Determine the [x, y] coordinate at the center of the cell enclosing the given text.  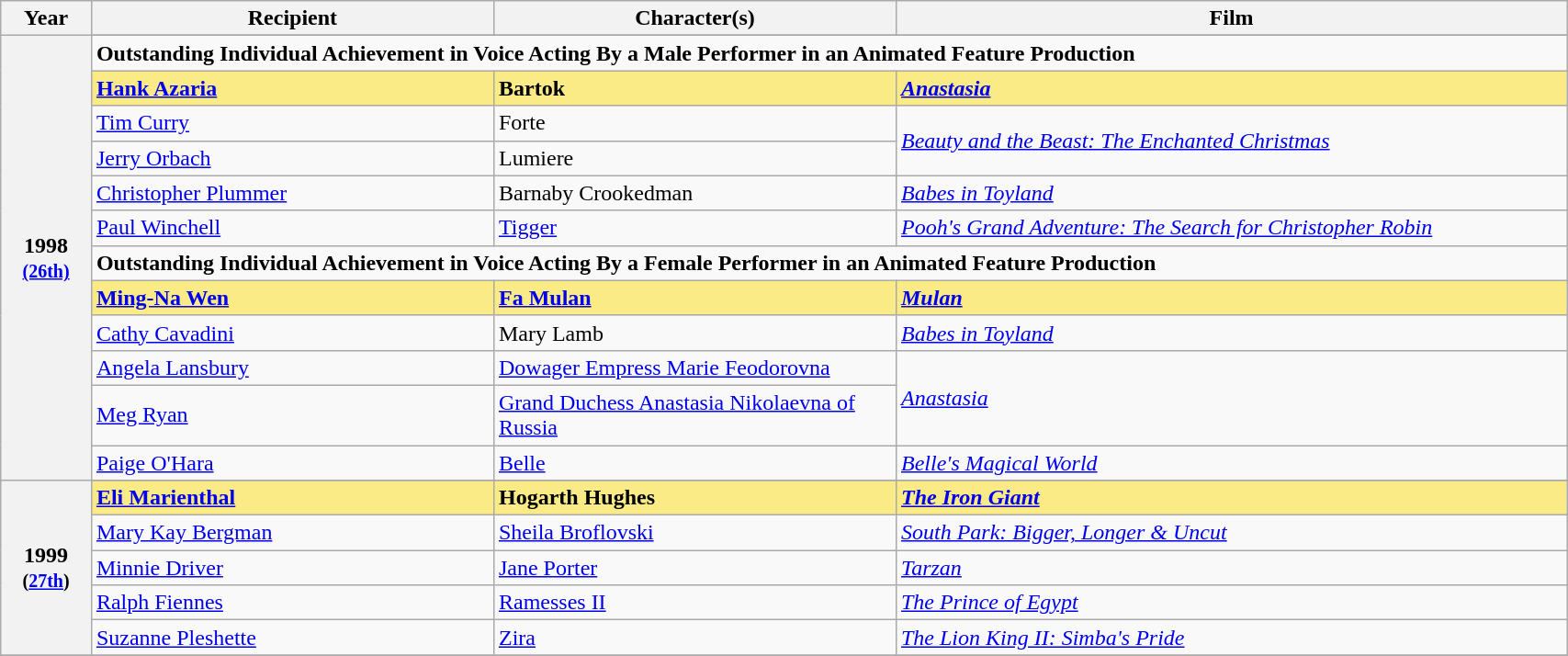
Zira [694, 638]
Belle's Magical World [1231, 462]
Fa Mulan [694, 298]
Christopher Plummer [292, 193]
Film [1231, 18]
Grand Duchess Anastasia Nikolaevna of Russia [694, 415]
Ralph Fiennes [292, 603]
Paige O'Hara [292, 462]
Meg Ryan [292, 415]
1998(26th) [46, 258]
1999 (27th) [46, 568]
Recipient [292, 18]
Tarzan [1231, 568]
Belle [694, 462]
Outstanding Individual Achievement in Voice Acting By a Male Performer in an Animated Feature Production [829, 53]
Hank Azaria [292, 88]
Mulan [1231, 298]
Ming-Na Wen [292, 298]
Cathy Cavadini [292, 333]
The Prince of Egypt [1231, 603]
Outstanding Individual Achievement in Voice Acting By a Female Performer in an Animated Feature Production [829, 263]
Mary Lamb [694, 333]
Minnie Driver [292, 568]
The Lion King II: Simba's Pride [1231, 638]
Pooh's Grand Adventure: The Search for Christopher Robin [1231, 228]
Beauty and the Beast: The Enchanted Christmas [1231, 141]
Sheila Broflovski [694, 533]
Jane Porter [694, 568]
Angela Lansbury [292, 368]
Year [46, 18]
Forte [694, 123]
The Iron Giant [1231, 498]
Suzanne Pleshette [292, 638]
Barnaby Crookedman [694, 193]
Tim Curry [292, 123]
Ramesses II [694, 603]
Mary Kay Bergman [292, 533]
Eli Marienthal [292, 498]
Tigger [694, 228]
South Park: Bigger, Longer & Uncut [1231, 533]
Bartok [694, 88]
Lumiere [694, 158]
Paul Winchell [292, 228]
Dowager Empress Marie Feodorovna [694, 368]
Character(s) [694, 18]
Jerry Orbach [292, 158]
Hogarth Hughes [694, 498]
